Provide the (X, Y) coordinate of the cell's center where the given text is located.  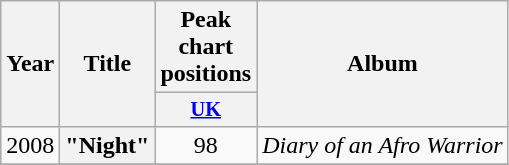
Album (383, 64)
98 (206, 145)
Title (108, 64)
UK (206, 110)
Peak chart positions (206, 47)
2008 (30, 145)
"Night" (108, 145)
Year (30, 64)
Diary of an Afro Warrior (383, 145)
